Extract the (X, Y) coordinate from the center of the cell holding the provided text.  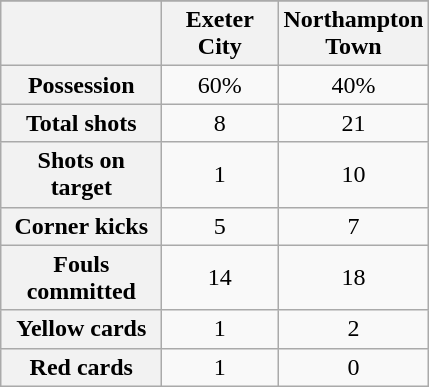
Possession (82, 85)
5 (220, 226)
Northampton Town (354, 34)
Fouls committed (82, 278)
Total shots (82, 123)
Exeter City (220, 34)
2 (354, 329)
7 (354, 226)
14 (220, 278)
40% (354, 85)
10 (354, 174)
18 (354, 278)
Yellow cards (82, 329)
Shots on target (82, 174)
Corner kicks (82, 226)
60% (220, 85)
8 (220, 123)
0 (354, 367)
21 (354, 123)
Red cards (82, 367)
